Pinpoint the cell where the given text exists, returning its [x, y] midpoint coordinate. 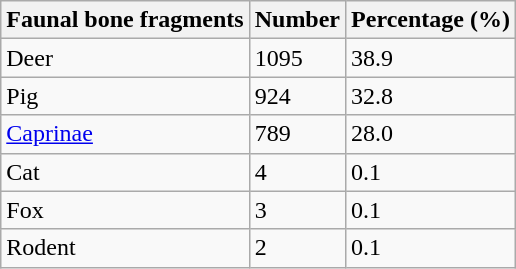
Fox [125, 210]
32.8 [431, 96]
924 [297, 96]
2 [297, 248]
Percentage (%) [431, 20]
Rodent [125, 248]
Caprinae [125, 134]
789 [297, 134]
28.0 [431, 134]
38.9 [431, 58]
1095 [297, 58]
4 [297, 172]
Number [297, 20]
Deer [125, 58]
Faunal bone fragments [125, 20]
3 [297, 210]
Pig [125, 96]
Cat [125, 172]
